Determine the (X, Y) coordinate at the center of the cell enclosing the given text.  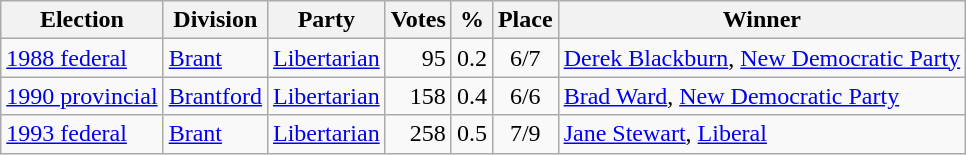
258 (418, 134)
Derek Blackburn, New Democratic Party (762, 58)
6/7 (525, 58)
0.2 (472, 58)
158 (418, 96)
Brad Ward, New Democratic Party (762, 96)
6/6 (525, 96)
Jane Stewart, Liberal (762, 134)
1990 provincial (82, 96)
95 (418, 58)
7/9 (525, 134)
Election (82, 20)
1988 federal (82, 58)
Place (525, 20)
0.5 (472, 134)
Brantford (215, 96)
Votes (418, 20)
% (472, 20)
Division (215, 20)
1993 federal (82, 134)
0.4 (472, 96)
Party (326, 20)
Winner (762, 20)
